Return the (x, y) coordinate for the center point of the cell that contains the specified text.  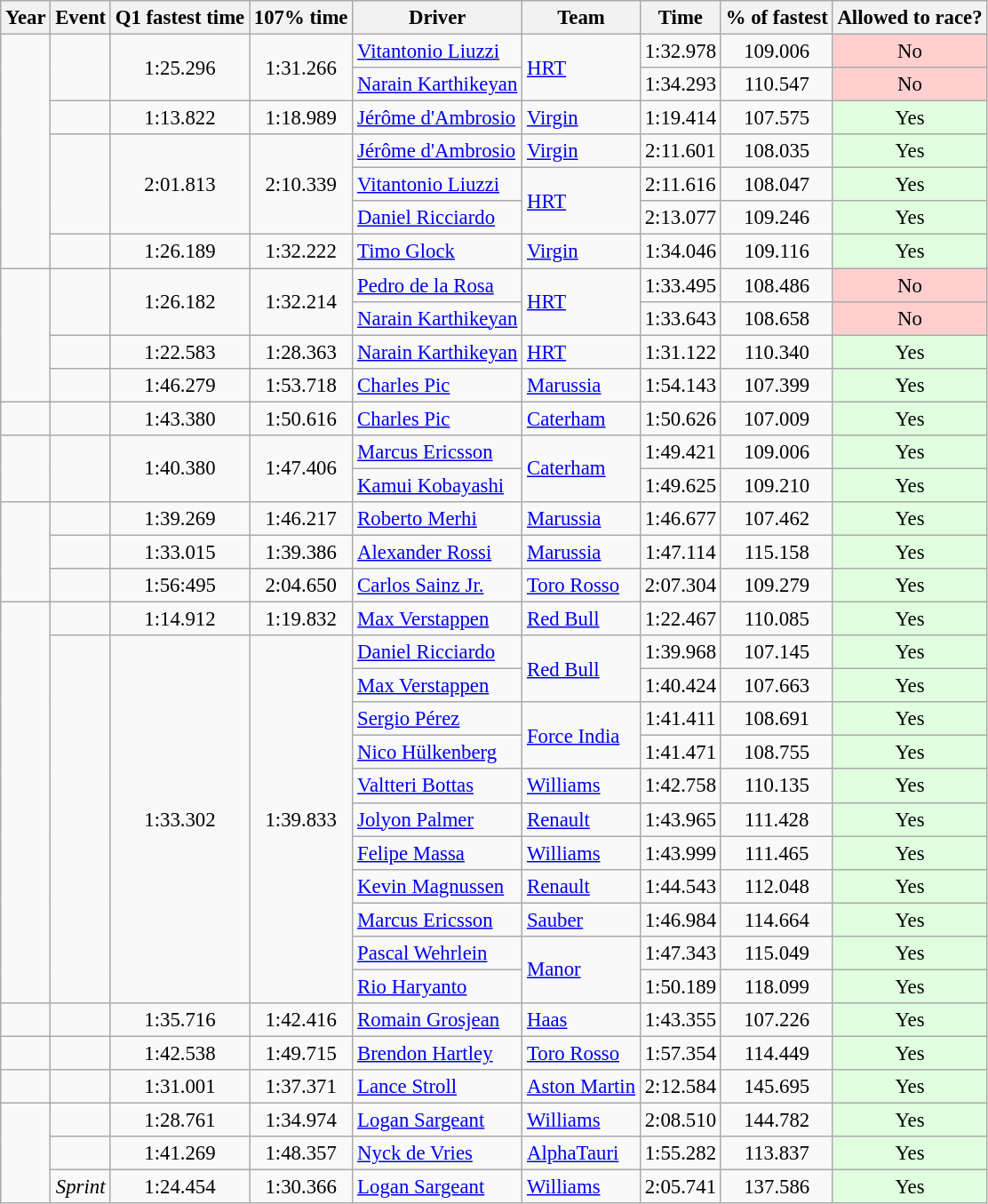
Year (26, 18)
2:05.741 (681, 1187)
Pedro de la Rosa (437, 285)
1:43.999 (681, 853)
1:24.454 (179, 1187)
108.035 (777, 151)
Driver (437, 18)
1:26.189 (179, 251)
Sergio Pérez (437, 719)
1:41.471 (681, 753)
1:39.269 (179, 519)
108.755 (777, 753)
Brendon Hartley (437, 1053)
Alexander Rossi (437, 552)
113.837 (777, 1153)
1:49.715 (301, 1053)
145.695 (777, 1087)
2:07.304 (681, 586)
Force India (581, 736)
2:04.650 (301, 586)
1:48.357 (301, 1153)
2:13.077 (681, 218)
2:12.584 (681, 1087)
1:18.989 (301, 118)
1:13.822 (179, 118)
1:49.421 (681, 452)
Kamui Kobayashi (437, 485)
111.465 (777, 853)
1:39.968 (681, 652)
Valtteri Bottas (437, 786)
112.048 (777, 886)
1:46.217 (301, 519)
115.158 (777, 552)
107.145 (777, 652)
1:31.266 (301, 68)
1:19.414 (681, 118)
114.664 (777, 920)
2:11.601 (681, 151)
Timo Glock (437, 251)
1:39.833 (301, 819)
Nyck de Vries (437, 1153)
1:46.279 (179, 385)
107.226 (777, 1020)
108.658 (777, 318)
2:01.813 (179, 185)
137.586 (777, 1187)
Q1 fastest time (179, 18)
107.575 (777, 118)
1:25.296 (179, 68)
1:42.758 (681, 786)
1:43.355 (681, 1020)
1:14.912 (179, 619)
107.009 (777, 419)
110.085 (777, 619)
Allowed to race? (910, 18)
Time (681, 18)
2:10.339 (301, 185)
Sprint (81, 1187)
1:32.214 (301, 302)
107.399 (777, 385)
1:34.046 (681, 251)
1:40.380 (179, 469)
Nico Hülkenberg (437, 753)
1:31.122 (681, 352)
114.449 (777, 1053)
AlphaTauri (581, 1153)
1:42.416 (301, 1020)
2:08.510 (681, 1120)
1:19.832 (301, 619)
% of fastest (777, 18)
Felipe Massa (437, 853)
1:34.293 (681, 84)
1:43.380 (179, 419)
1:41.269 (179, 1153)
1:34.974 (301, 1120)
Sauber (581, 920)
Aston Martin (581, 1087)
1:50.189 (681, 986)
109.246 (777, 218)
1:47.114 (681, 552)
1:33.015 (179, 552)
1:47.343 (681, 953)
1:46.984 (681, 920)
1:26.182 (179, 302)
107.462 (777, 519)
1:40.424 (681, 686)
1:54.143 (681, 385)
Team (581, 18)
1:32.222 (301, 251)
1:33.643 (681, 318)
Kevin Magnussen (437, 886)
1:57.354 (681, 1053)
108.691 (777, 719)
1:49.625 (681, 485)
111.428 (777, 819)
Rio Haryanto (437, 986)
110.547 (777, 84)
1:42.538 (179, 1053)
1:32.978 (681, 52)
108.047 (777, 185)
110.340 (777, 352)
1:47.406 (301, 469)
110.135 (777, 786)
Romain Grosjean (437, 1020)
1:37.371 (301, 1087)
1:39.386 (301, 552)
107% time (301, 18)
1:30.366 (301, 1187)
1:43.965 (681, 819)
1:33.302 (179, 819)
1:35.716 (179, 1020)
Event (81, 18)
1:28.363 (301, 352)
1:53.718 (301, 385)
118.099 (777, 986)
Carlos Sainz Jr. (437, 586)
1:46.677 (681, 519)
Pascal Wehrlein (437, 953)
1:50.616 (301, 419)
Lance Stroll (437, 1087)
Manor (581, 970)
Haas (581, 1020)
107.663 (777, 686)
109.210 (777, 485)
1:41.411 (681, 719)
1:33.495 (681, 285)
115.049 (777, 953)
1:56:495 (179, 586)
Jolyon Palmer (437, 819)
2:11.616 (681, 185)
1:22.467 (681, 619)
1:31.001 (179, 1087)
1:50.626 (681, 419)
109.279 (777, 586)
1:22.583 (179, 352)
1:28.761 (179, 1120)
109.116 (777, 251)
108.486 (777, 285)
1:55.282 (681, 1153)
144.782 (777, 1120)
1:44.543 (681, 886)
Roberto Merhi (437, 519)
